Search for the cell housing the specified text and yield its (X, Y) center coordinate. 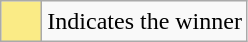
Indicates the winner (145, 22)
